Detect which cell encompasses the target text, then output its (X, Y) center coordinate. 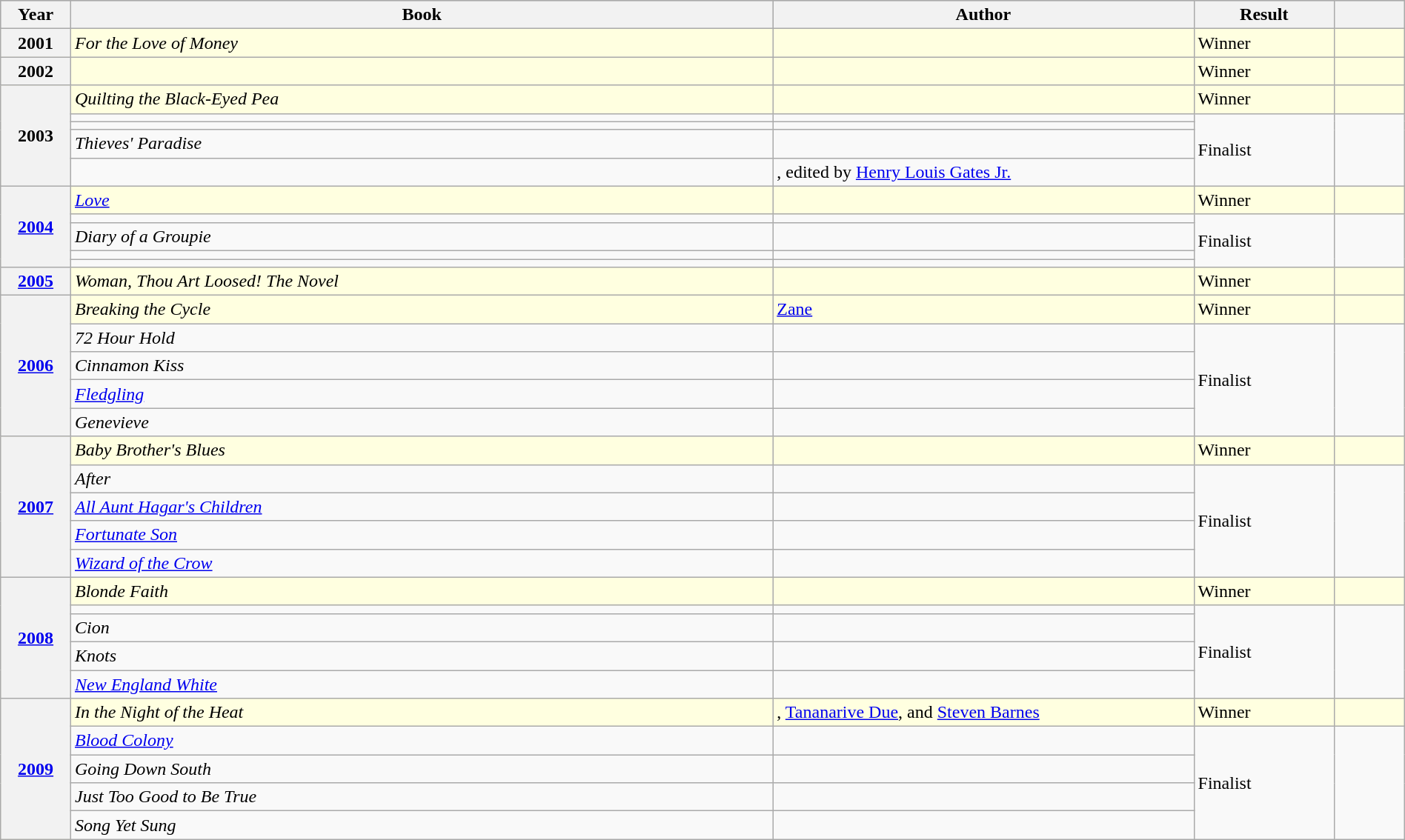
Blonde Faith (421, 591)
Cinnamon Kiss (421, 366)
Thieves' Paradise (421, 144)
Book (421, 15)
Zane (983, 310)
2001 (36, 43)
After (421, 479)
Song Yet Sung (421, 825)
72 Hour Hold (421, 338)
In the Night of the Heat (421, 713)
Author (983, 15)
, Tananarive Due, and Steven Barnes (983, 713)
2004 (36, 227)
Woman, Thou Art Loosed! The Novel (421, 281)
2007 (36, 507)
Baby Brother's Blues (421, 450)
For the Love of Money (421, 43)
Genevieve (421, 422)
Diary of a Groupie (421, 236)
Fortunate Son (421, 535)
2008 (36, 637)
Knots (421, 656)
Breaking the Cycle (421, 310)
2006 (36, 366)
2009 (36, 769)
2002 (36, 71)
Result (1264, 15)
Year (36, 15)
2005 (36, 281)
Blood Colony (421, 741)
Love (421, 200)
All Aunt Hagar's Children (421, 507)
, edited by Henry Louis Gates Jr. (983, 172)
Quilting the Black-Eyed Pea (421, 99)
New England White (421, 684)
Cion (421, 627)
Wizard of the Crow (421, 563)
Just Too Good to Be True (421, 797)
Going Down South (421, 769)
2003 (36, 136)
Fledgling (421, 394)
